Return (X, Y) of the center of cell containing provided text 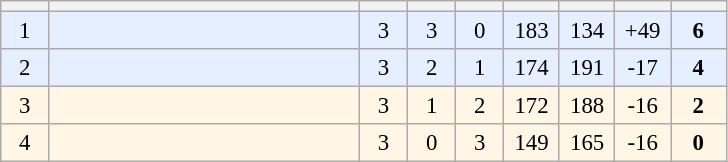
172 (532, 106)
-17 (643, 68)
191 (587, 68)
183 (532, 31)
149 (532, 143)
188 (587, 106)
174 (532, 68)
+49 (643, 31)
6 (698, 31)
134 (587, 31)
165 (587, 143)
